Pinpoint the cell where the given text exists, returning its [X, Y] midpoint coordinate. 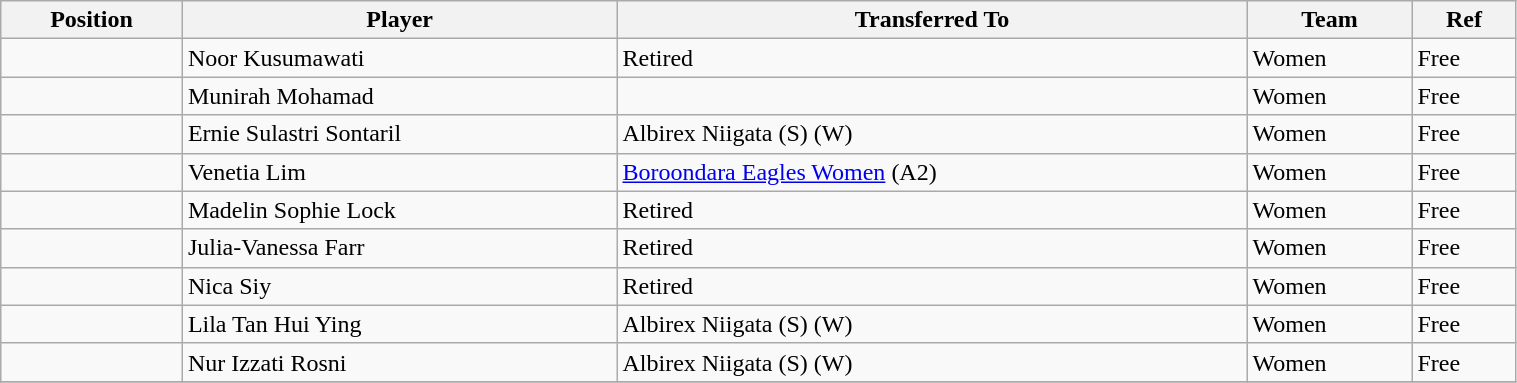
Nica Siy [400, 286]
Team [1330, 20]
Ernie Sulastri Sontaril [400, 134]
Ref [1464, 20]
Munirah Mohamad [400, 96]
Noor Kusumawati [400, 58]
Julia-Vanessa Farr [400, 248]
Boroondara Eagles Women (A2) [932, 172]
Nur Izzati Rosni [400, 362]
Position [92, 20]
Lila Tan Hui Ying [400, 324]
Transferred To [932, 20]
Venetia Lim [400, 172]
Player [400, 20]
Madelin Sophie Lock [400, 210]
